Extract the (x, y) coordinate from the center of the cell holding the provided text.  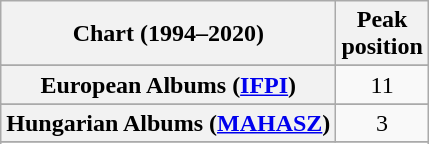
Chart (1994–2020) (168, 34)
11 (382, 85)
Hungarian Albums (MAHASZ) (168, 123)
Peakposition (382, 34)
3 (382, 123)
European Albums (IFPI) (168, 85)
